From the cell containing the given text, extract its center point as [x, y] coordinate. 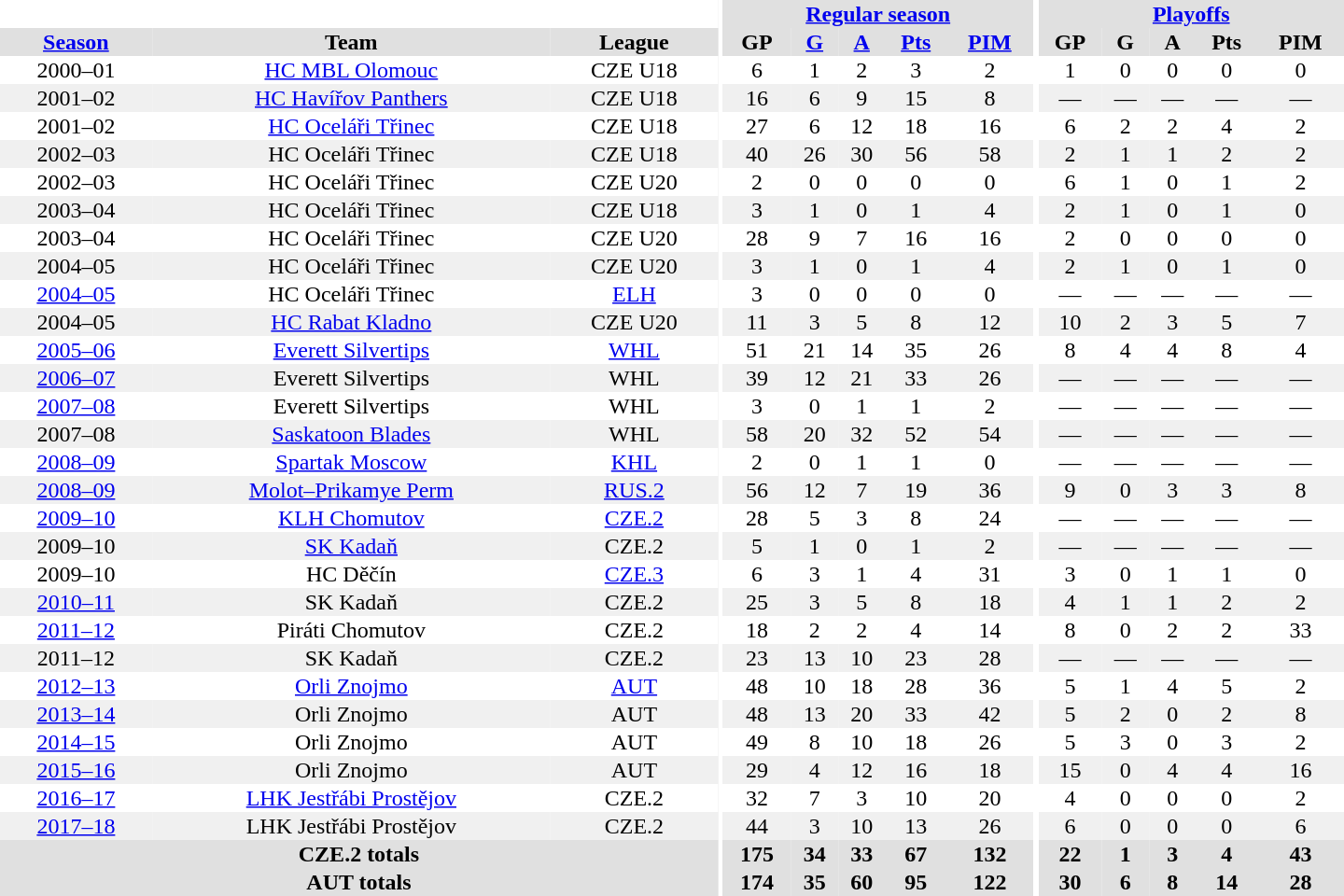
Playoffs [1191, 14]
42 [989, 714]
40 [758, 154]
Piráti Chomutov [351, 630]
51 [758, 350]
ELH [635, 294]
43 [1301, 854]
95 [915, 882]
AUT totals [358, 882]
2015–16 [77, 770]
League [635, 42]
2000–01 [77, 70]
2017–18 [77, 826]
KLH Chomutov [351, 518]
RUS.2 [635, 490]
34 [814, 854]
27 [758, 126]
49 [758, 742]
2012–13 [77, 686]
KHL [635, 462]
CZE.2 totals [358, 854]
22 [1070, 854]
11 [758, 322]
60 [862, 882]
HC MBL Olomouc [351, 70]
Regular season [878, 14]
52 [915, 434]
Saskatoon Blades [351, 434]
24 [989, 518]
175 [758, 854]
Team [351, 42]
2013–14 [77, 714]
54 [989, 434]
132 [989, 854]
174 [758, 882]
Molot–Prikamye Perm [351, 490]
19 [915, 490]
44 [758, 826]
31 [989, 574]
2016–17 [77, 798]
Spartak Moscow [351, 462]
122 [989, 882]
HC Děčín [351, 574]
67 [915, 854]
CZE.3 [635, 574]
2014–15 [77, 742]
29 [758, 770]
Season [77, 42]
HC Havířov Panthers [351, 98]
25 [758, 602]
HC Rabat Kladno [351, 322]
2006–07 [77, 378]
2010–11 [77, 602]
39 [758, 378]
2005–06 [77, 350]
